Output the (X, Y) coordinate of the center of the cell containing the given text.  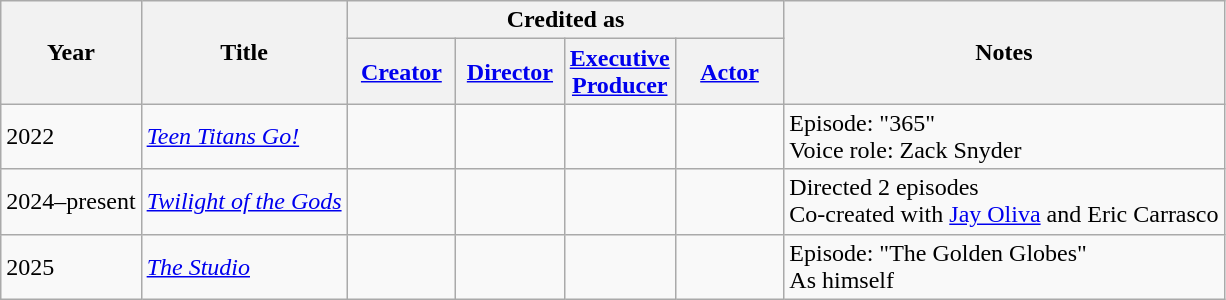
Episode: "365"Voice role: Zack Snyder (1004, 136)
The Studio (244, 266)
Director (510, 72)
2024–present (71, 202)
Teen Titans Go! (244, 136)
Actor (730, 72)
Episode: "The Golden Globes"As himself (1004, 266)
2025 (71, 266)
Title (244, 52)
Creator (402, 72)
Year (71, 52)
Credited as (566, 20)
Twilight of the Gods (244, 202)
Directed 2 episodesCo-created with Jay Oliva and Eric Carrasco (1004, 202)
ExecutiveProducer (620, 72)
2022 (71, 136)
Notes (1004, 52)
